Find where the given text appears and provide that cell's center as (x, y) coordinate. 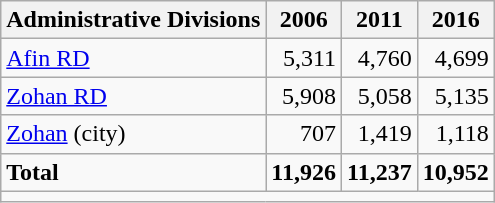
2011 (380, 20)
5,135 (456, 96)
11,237 (380, 172)
Zohan RD (134, 96)
11,926 (304, 172)
Total (134, 172)
707 (304, 134)
10,952 (456, 172)
Zohan (city) (134, 134)
5,058 (380, 96)
Administrative Divisions (134, 20)
4,760 (380, 58)
5,311 (304, 58)
2006 (304, 20)
5,908 (304, 96)
4,699 (456, 58)
1,419 (380, 134)
1,118 (456, 134)
2016 (456, 20)
Afin RD (134, 58)
